Identify which cell holds the provided text, then report its [x, y] central coordinate. 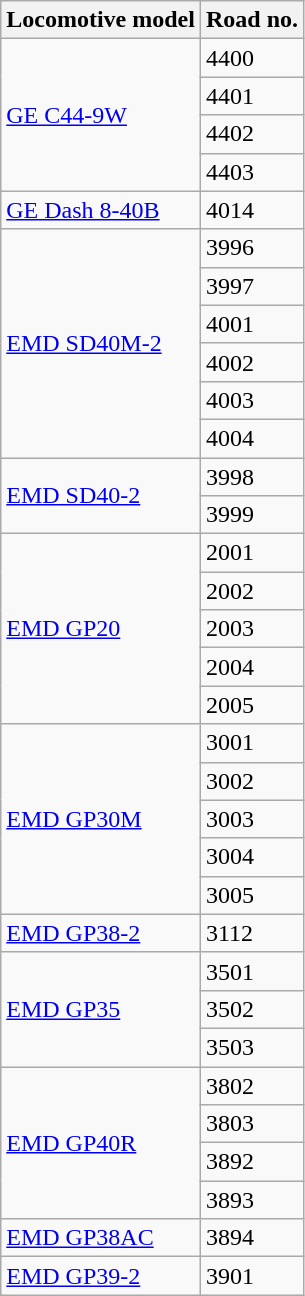
EMD GP30M [101, 819]
3502 [252, 1009]
3892 [252, 1162]
3893 [252, 1200]
4403 [252, 172]
EMD GP35 [101, 1009]
2002 [252, 591]
EMD SD40-2 [101, 496]
3501 [252, 971]
GE Dash 8-40B [101, 210]
3996 [252, 248]
3802 [252, 1085]
Road no. [252, 20]
4001 [252, 324]
4014 [252, 210]
Locomotive model [101, 20]
4004 [252, 438]
3998 [252, 477]
EMD GP40R [101, 1142]
EMD GP20 [101, 629]
3003 [252, 819]
2001 [252, 553]
4401 [252, 96]
3112 [252, 933]
4003 [252, 400]
3001 [252, 743]
3894 [252, 1238]
EMD GP39-2 [101, 1276]
3803 [252, 1124]
2003 [252, 629]
2004 [252, 667]
GE C44-9W [101, 115]
3005 [252, 895]
4402 [252, 134]
EMD GP38AC [101, 1238]
EMD GP38-2 [101, 933]
3503 [252, 1047]
EMD SD40M-2 [101, 343]
3999 [252, 515]
2005 [252, 705]
3004 [252, 857]
3997 [252, 286]
3901 [252, 1276]
4400 [252, 58]
3002 [252, 781]
4002 [252, 362]
